Extract the (x, y) coordinate from the center of the cell holding the provided text.  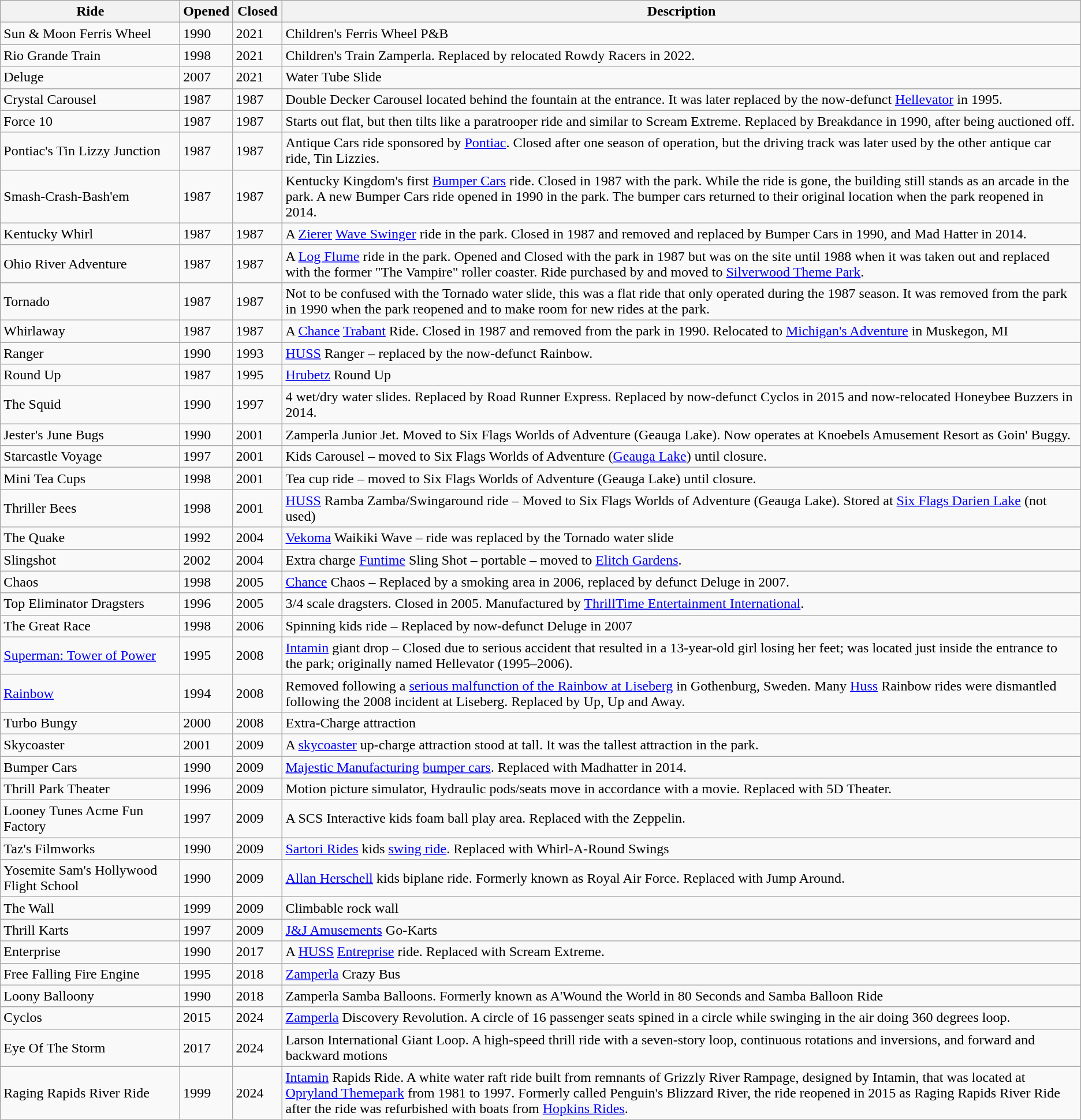
Deluge (90, 77)
Smash-Crash-Bash'em (90, 196)
Extra-Charge attraction (681, 723)
A Zierer Wave Swinger ride in the park. Closed in 1987 and removed and replaced by Bumper Cars in 1990, and Mad Hatter in 2014. (681, 234)
The Squid (90, 405)
Crystal Carousel (90, 99)
The Wall (90, 908)
Sartori Rides kids swing ride. Replaced with Whirl-A-Round Swings (681, 849)
Slingshot (90, 560)
Rio Grande Train (90, 55)
Zamperla Discovery Revolution. A circle of 16 passenger seats spined in a circle while swinging in the air doing 360 degrees loop. (681, 1018)
Mini Tea Cups (90, 479)
Starts out flat, but then tilts like a paratrooper ride and similar to Scream Extreme. Replaced by Breakdance in 1990, after being auctioned off. (681, 121)
Cyclos (90, 1018)
Rainbow (90, 693)
Zamperla Junior Jet. Moved to Six Flags Worlds of Adventure (Geauga Lake). Now operates at Knoebels Amusement Resort as Goin' Buggy. (681, 435)
The Quake (90, 538)
Thrill Park Theater (90, 789)
Motion picture simulator, Hydraulic pods/seats move in accordance with a movie. Replaced with 5D Theater. (681, 789)
Spinning kids ride – Replaced by now-defunct Deluge in 2007 (681, 626)
Pontiac's Tin Lizzy Junction (90, 151)
Eye Of The Storm (90, 1047)
2015 (207, 1018)
HUSS Ranger – replaced by the now-defunct Rainbow. (681, 353)
Hrubetz Round Up (681, 375)
Thriller Bees (90, 508)
Extra charge Funtime Sling Shot – portable – moved to Elitch Gardens. (681, 560)
1993 (258, 353)
Superman: Tower of Power (90, 656)
Yosemite Sam's Hollywood Flight School (90, 879)
4 wet/dry water slides. Replaced by Road Runner Express. Replaced by now-defunct Cyclos in 2015 and now-relocated Honeybee Buzzers in 2014. (681, 405)
Loony Balloony (90, 996)
Sun & Moon Ferris Wheel (90, 33)
The Great Race (90, 626)
A HUSS Entreprise ride. Replaced with Scream Extreme. (681, 952)
Vekoma Waikiki Wave – ride was replaced by the Tornado water slide (681, 538)
Opened (207, 12)
Whirlaway (90, 331)
Bumper Cars (90, 767)
2006 (258, 626)
Taz's Filmworks (90, 849)
Enterprise (90, 952)
Chaos (90, 582)
1992 (207, 538)
Round Up (90, 375)
2007 (207, 77)
Tornado (90, 301)
Kentucky Whirl (90, 234)
Thrill Karts (90, 930)
Description (681, 12)
Free Falling Fire Engine (90, 974)
Skycoaster (90, 745)
Children's Ferris Wheel P&B (681, 33)
Climbable rock wall (681, 908)
2002 (207, 560)
Water Tube Slide (681, 77)
Turbo Bungy (90, 723)
Majestic Manufacturing bumper cars. Replaced with Madhatter in 2014. (681, 767)
A Chance Trabant Ride. Closed in 1987 and removed from the park in 1990. Relocated to Michigan's Adventure in Muskegon, MI (681, 331)
J&J Amusements Go-Karts (681, 930)
Zamperla Samba Balloons. Formerly known as A'Wound the World in 80 Seconds and Samba Balloon Ride (681, 996)
Kids Carousel – moved to Six Flags Worlds of Adventure (Geauga Lake) until closure. (681, 457)
Ohio River Adventure (90, 263)
Allan Herschell kids biplane ride. Formerly known as Royal Air Force. Replaced with Jump Around. (681, 879)
Zamperla Crazy Bus (681, 974)
Top Eliminator Dragsters (90, 604)
Tea cup ride – moved to Six Flags Worlds of Adventure (Geauga Lake) until closure. (681, 479)
Raging Rapids River Ride (90, 1093)
Ranger (90, 353)
2000 (207, 723)
Double Decker Carousel located behind the fountain at the entrance. It was later replaced by the now-defunct Hellevator in 1995. (681, 99)
Chance Chaos – Replaced by a smoking area in 2006, replaced by defunct Deluge in 2007. (681, 582)
Ride (90, 12)
Force 10 (90, 121)
Closed (258, 12)
A skycoaster up-charge attraction stood at tall. It was the tallest attraction in the park. (681, 745)
Jester's June Bugs (90, 435)
3/4 scale dragsters. Closed in 2005. Manufactured by ThrillTime Entertainment International. (681, 604)
Children's Train Zamperla. Replaced by relocated Rowdy Racers in 2022. (681, 55)
1994 (207, 693)
Starcastle Voyage (90, 457)
A SCS Interactive kids foam ball play area. Replaced with the Zeppelin. (681, 819)
HUSS Ramba Zamba/Swingaround ride – Moved to Six Flags Worlds of Adventure (Geauga Lake). Stored at Six Flags Darien Lake (not used) (681, 508)
Looney Tunes Acme Fun Factory (90, 819)
